Locate the cell with the specified text and output its (x, y) center coordinate. 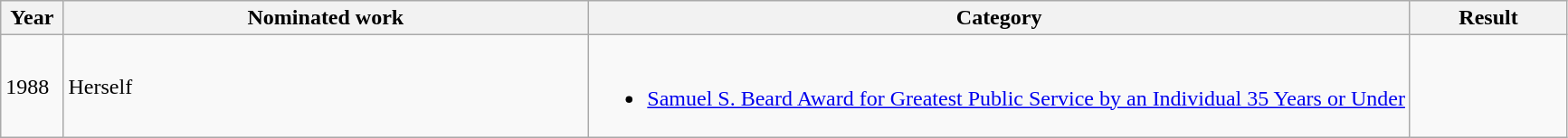
Samuel S. Beard Award for Greatest Public Service by an Individual 35 Years or Under (999, 87)
Herself (326, 87)
1988 (33, 87)
Category (999, 18)
Nominated work (326, 18)
Year (33, 18)
Result (1487, 18)
